Provide the (x, y) coordinate of the cell's center where the given text is located.  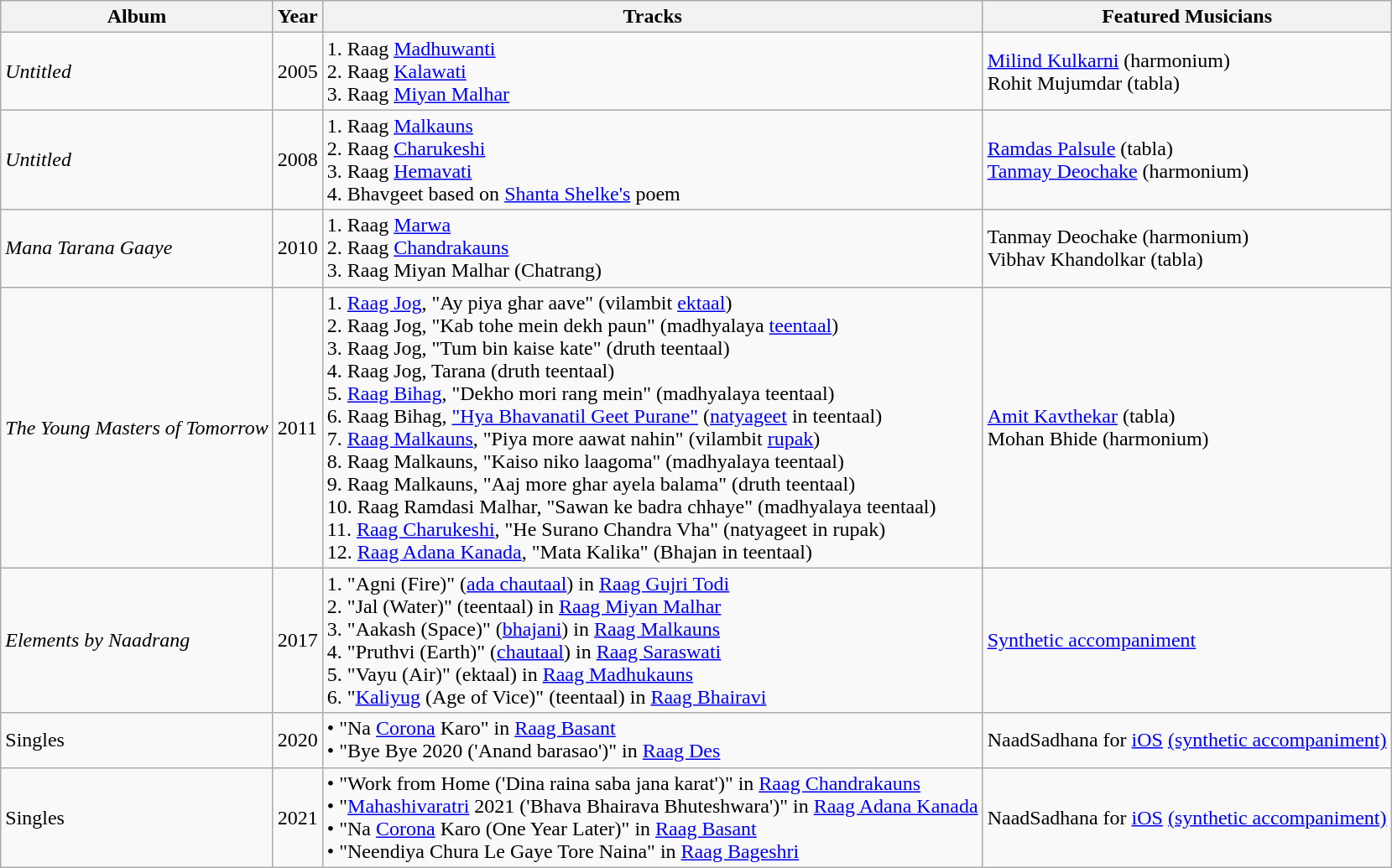
1. Raag Madhuwanti 2. Raag Kalawati 3. Raag Miyan Malhar (653, 71)
Ramdas Palsule (tabla) Tanmay Deochake (harmonium) (1186, 159)
Elements by Naadrang (137, 641)
2020 (297, 740)
Year (297, 17)
Tanmay Deochake (harmonium) Vibhav Khandolkar (tabla) (1186, 248)
1. Raag Malkauns 2. Raag Charukeshi 3. Raag Hemavati 4. Bhavgeet based on Shanta Shelke's poem (653, 159)
1. Raag Marwa 2. Raag Chandrakauns 3. Raag Miyan Malhar (Chatrang) (653, 248)
• "Na Corona Karo" in Raag Basant• "Bye Bye 2020 ('Anand barasao')" in Raag Des (653, 740)
Tracks (653, 17)
Mana Tarana Gaaye (137, 248)
2010 (297, 248)
2011 (297, 428)
Milind Kulkarni (harmonium) Rohit Mujumdar (tabla) (1186, 71)
2008 (297, 159)
Amit Kavthekar (tabla) Mohan Bhide (harmonium) (1186, 428)
Synthetic accompaniment (1186, 641)
2017 (297, 641)
Album (137, 17)
2021 (297, 817)
Featured Musicians (1186, 17)
2005 (297, 71)
The Young Masters of Tomorrow (137, 428)
